Output the [x, y] coordinate of the center of the cell containing the given text.  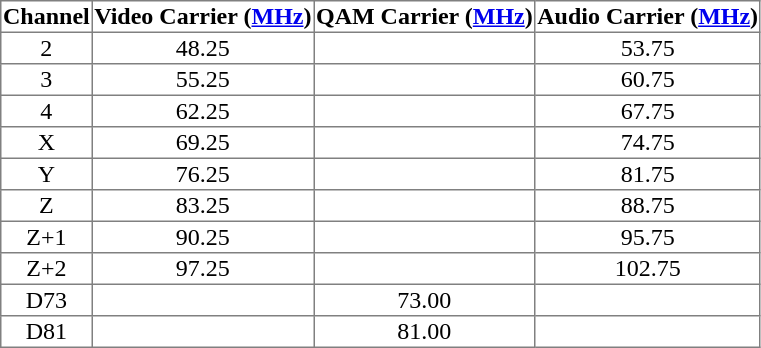
62.25 [203, 111]
X [46, 143]
53.75 [648, 48]
Audio Carrier (MHz) [648, 17]
D73 [46, 300]
Z [46, 206]
2 [46, 48]
81.00 [424, 332]
74.75 [648, 143]
Z+2 [46, 269]
97.25 [203, 269]
Channel [46, 17]
69.25 [203, 143]
Z+1 [46, 237]
QAM Carrier (MHz) [424, 17]
95.75 [648, 237]
4 [46, 111]
60.75 [648, 80]
3 [46, 80]
48.25 [203, 48]
83.25 [203, 206]
67.75 [648, 111]
88.75 [648, 206]
81.75 [648, 174]
73.00 [424, 300]
Y [46, 174]
D81 [46, 332]
102.75 [648, 269]
90.25 [203, 237]
55.25 [203, 80]
Video Carrier (MHz) [203, 17]
76.25 [203, 174]
